Provide the (X, Y) coordinate of the cell's center where the given text is located.  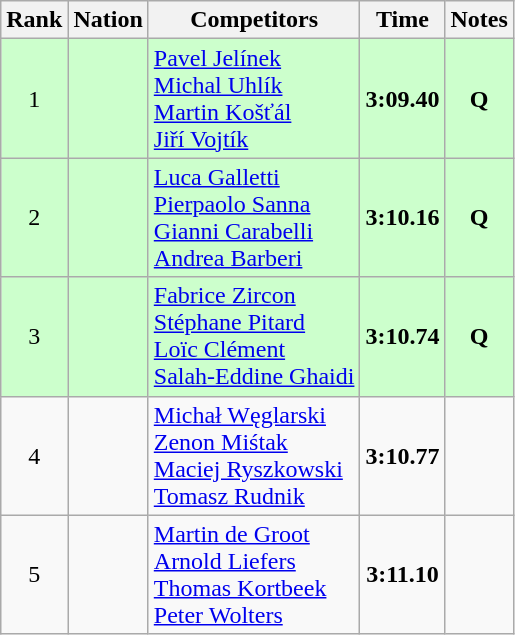
Pavel JelínekMichal UhlíkMartin KošťálJiří Vojtík (254, 98)
Luca GallettiPierpaolo SannaGianni CarabelliAndrea Barberi (254, 218)
Nation (108, 20)
3:10.74 (402, 336)
Fabrice ZirconStéphane PitardLoïc ClémentSalah-Eddine Ghaidi (254, 336)
3:09.40 (402, 98)
5 (34, 574)
Rank (34, 20)
2 (34, 218)
3:10.77 (402, 456)
Martin de GrootArnold LiefersThomas KortbeekPeter Wolters (254, 574)
3 (34, 336)
Notes (479, 20)
Michał WęglarskiZenon MiśtakMaciej RyszkowskiTomasz Rudnik (254, 456)
Time (402, 20)
Competitors (254, 20)
3:10.16 (402, 218)
1 (34, 98)
4 (34, 456)
3:11.10 (402, 574)
